Provide the [x, y] coordinate of the cell's center where the given text is located.  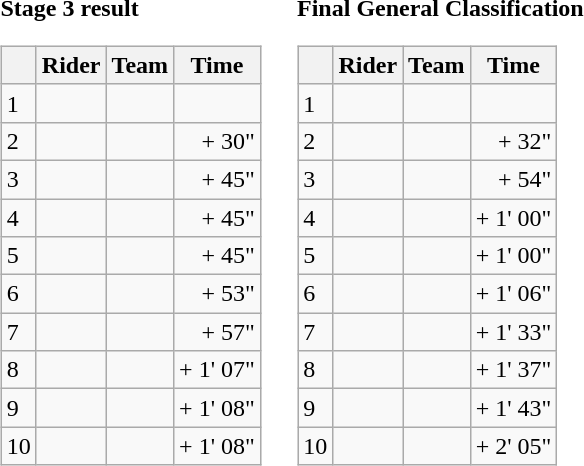
+ 1' 06" [514, 294]
+ 30" [218, 141]
+ 1' 37" [514, 370]
+ 2' 05" [514, 446]
+ 32" [514, 141]
+ 53" [218, 294]
+ 54" [514, 179]
+ 57" [218, 332]
+ 1' 07" [218, 370]
+ 1' 33" [514, 332]
+ 1' 43" [514, 408]
